Detect which cell encompasses the target text, then output its [X, Y] center coordinate. 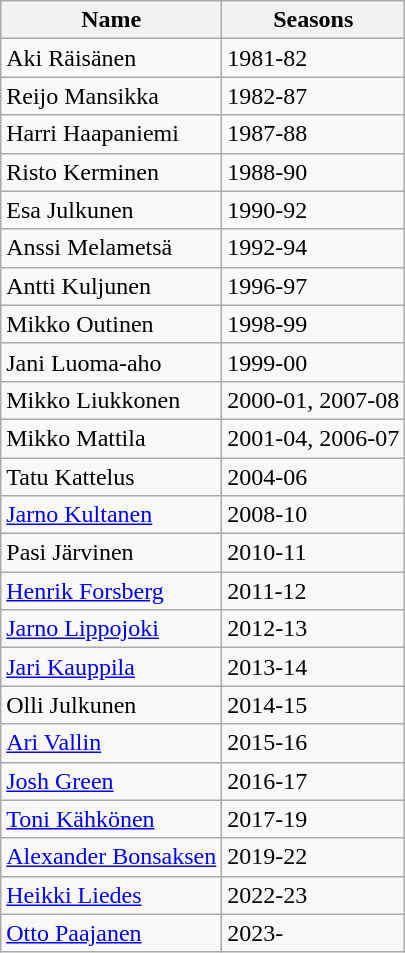
2001-04, 2006-07 [314, 438]
2004-06 [314, 477]
Jari Kauppila [112, 667]
Jarno Kultanen [112, 515]
2000-01, 2007-08 [314, 400]
2012-13 [314, 629]
Olli Julkunen [112, 705]
Harri Haapaniemi [112, 134]
Pasi Järvinen [112, 553]
2019-22 [314, 857]
Mikko Mattila [112, 438]
Otto Paajanen [112, 933]
2017-19 [314, 819]
1988-90 [314, 172]
Heikki Liedes [112, 895]
1987-88 [314, 134]
Aki Räisänen [112, 58]
Seasons [314, 20]
1992-94 [314, 248]
2015-16 [314, 743]
Jarno Lippojoki [112, 629]
1990-92 [314, 210]
1981-82 [314, 58]
2016-17 [314, 781]
Alexander Bonsaksen [112, 857]
1999-00 [314, 362]
Mikko Liukkonen [112, 400]
1982-87 [314, 96]
Reijo Mansikka [112, 96]
2013-14 [314, 667]
Esa Julkunen [112, 210]
2014-15 [314, 705]
Jani Luoma-aho [112, 362]
1998-99 [314, 324]
Name [112, 20]
Josh Green [112, 781]
2010-11 [314, 553]
Ari Vallin [112, 743]
Tatu Kattelus [112, 477]
1996-97 [314, 286]
2008-10 [314, 515]
Toni Kähkönen [112, 819]
Antti Kuljunen [112, 286]
2011-12 [314, 591]
Anssi Melametsä [112, 248]
2023- [314, 933]
Mikko Outinen [112, 324]
Henrik Forsberg [112, 591]
2022-23 [314, 895]
Risto Kerminen [112, 172]
